Detect which cell encompasses the target text, then output its (x, y) center coordinate. 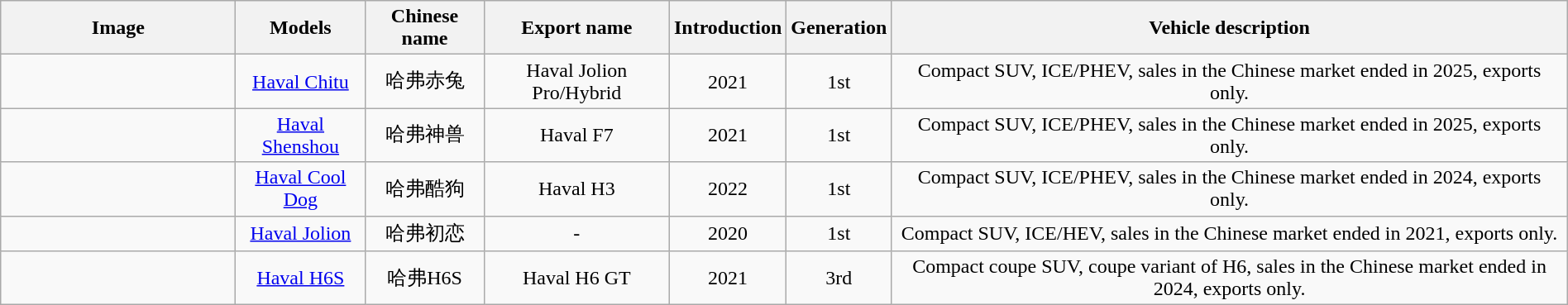
Image (118, 28)
哈弗初恋 (425, 233)
Compact coupe SUV, coupe variant of H6, sales in the Chinese market ended in 2024, exports only. (1229, 278)
2022 (728, 188)
Haval H3 (576, 188)
Chinese name (425, 28)
Compact SUV, ICE/PHEV, sales in the Chinese market ended in 2024, exports only. (1229, 188)
哈弗酷狗 (425, 188)
Compact SUV, ICE/HEV, sales in the Chinese market ended in 2021, exports only. (1229, 233)
Haval H6S (301, 278)
Vehicle description (1229, 28)
Haval F7 (576, 136)
Haval Jolion Pro/Hybrid (576, 81)
哈弗神兽 (425, 136)
- (576, 233)
Haval H6 GT (576, 278)
Generation (839, 28)
哈弗H6S (425, 278)
Haval Chitu (301, 81)
2020 (728, 233)
3rd (839, 278)
Haval Shenshou (301, 136)
Haval Cool Dog (301, 188)
Export name (576, 28)
Haval Jolion (301, 233)
Introduction (728, 28)
Models (301, 28)
哈弗赤兔 (425, 81)
